Extract the [X, Y] coordinate from the center of the cell holding the provided text.  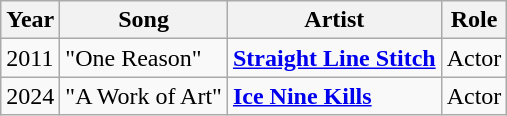
"A Work of Art" [144, 96]
Role [474, 20]
Straight Line Stitch [334, 58]
Artist [334, 20]
2011 [30, 58]
"One Reason" [144, 58]
Year [30, 20]
Ice Nine Kills [334, 96]
Song [144, 20]
2024 [30, 96]
